Pinpoint the cell where the given text exists, returning its [X, Y] midpoint coordinate. 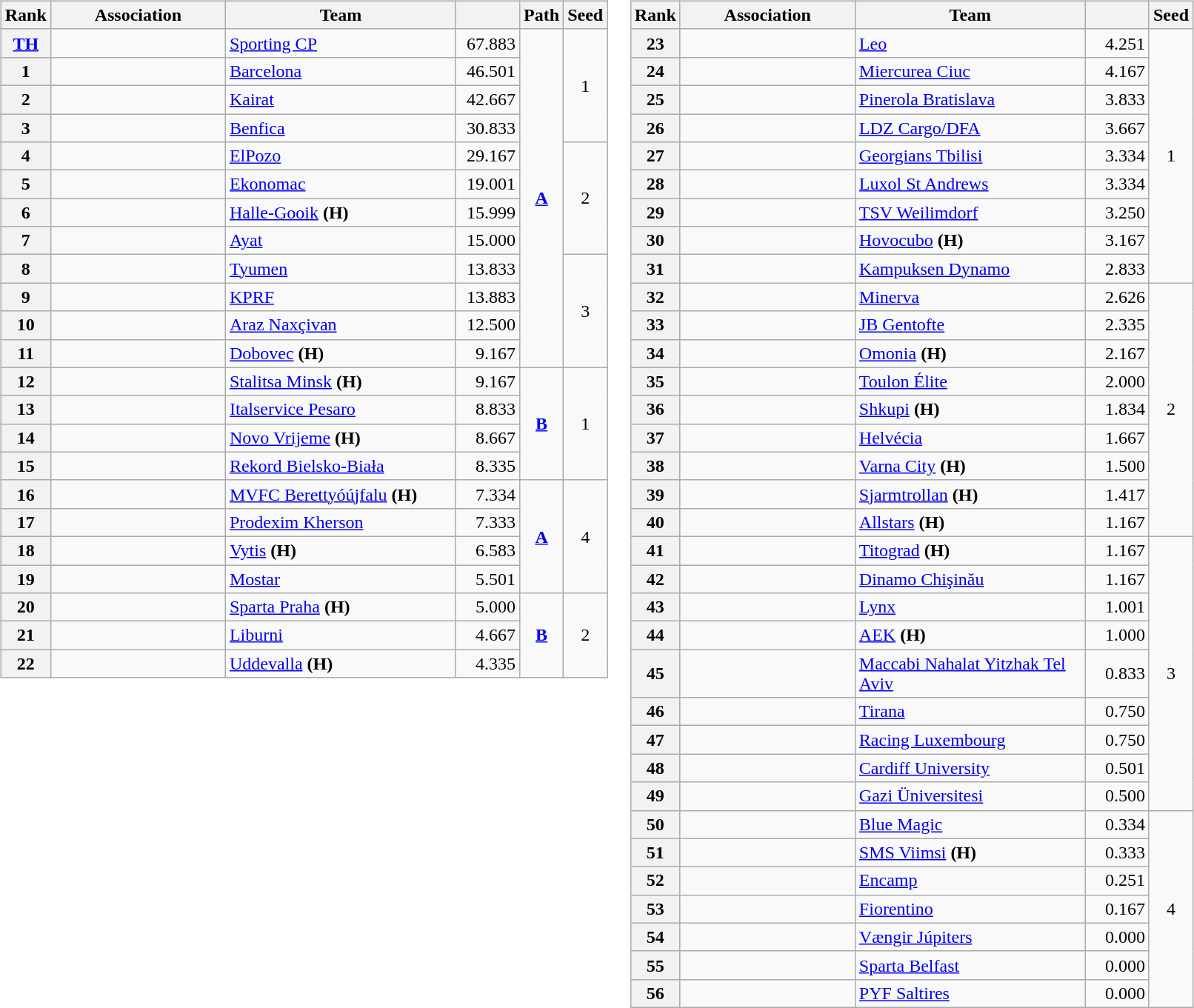
45 [655, 674]
Halle-Gooik (H) [341, 213]
35 [655, 381]
Blue Magic [970, 824]
5 [25, 184]
Maccabi Nahalat Yitzhak Tel Aviv [970, 674]
38 [655, 466]
5.501 [487, 578]
Encamp [970, 881]
53 [655, 909]
40 [655, 522]
18 [25, 550]
47 [655, 740]
0.334 [1117, 824]
46 [655, 712]
Mostar [341, 578]
Vængir Júpiters [970, 937]
Italservice Pesaro [341, 410]
Georgians Tbilisi [970, 156]
54 [655, 937]
Prodexim Kherson [341, 522]
36 [655, 410]
15.000 [487, 241]
Racing Luxembourg [970, 740]
Toulon Élite [970, 381]
3.250 [1117, 213]
19 [25, 578]
0.501 [1117, 768]
SMS Viimsi (H) [970, 852]
17 [25, 522]
6 [25, 213]
2.833 [1117, 269]
11 [25, 353]
16 [25, 494]
Helvécia [970, 438]
24 [655, 71]
Varna City (H) [970, 466]
Uddevalla (H) [341, 664]
12.500 [487, 325]
32 [655, 297]
4.335 [487, 664]
43 [655, 607]
Stalitsa Minsk (H) [341, 381]
34 [655, 353]
27 [655, 156]
7.333 [487, 522]
Minerva [970, 297]
1.667 [1117, 438]
Vytis (H) [341, 550]
25 [655, 99]
31 [655, 269]
33 [655, 325]
13.833 [487, 269]
Leo [970, 43]
MVFC Berettyóújfalu (H) [341, 494]
22 [25, 664]
49 [655, 796]
20 [25, 607]
Luxol St Andrews [970, 184]
Sparta Praha (H) [341, 607]
21 [25, 635]
LDZ Cargo/DFA [970, 128]
13.883 [487, 297]
19.001 [487, 184]
30.833 [487, 128]
AEK (H) [970, 635]
Sporting CP [341, 43]
Liburni [341, 635]
2.000 [1117, 381]
TH [25, 43]
1.001 [1117, 607]
Ekonomac [341, 184]
0.500 [1117, 796]
9 [25, 297]
Pinerola Bratislava [970, 99]
7 [25, 241]
Novo Vrijeme (H) [341, 438]
67.883 [487, 43]
Dinamo Chişinău [970, 578]
Kampuksen Dynamo [970, 269]
28 [655, 184]
26 [655, 128]
48 [655, 768]
42 [655, 578]
1.500 [1117, 466]
4.167 [1117, 71]
10 [25, 325]
Titograd (H) [970, 550]
Sjarmtrollan (H) [970, 494]
ElPozo [341, 156]
29 [655, 213]
8.833 [487, 410]
41 [655, 550]
51 [655, 852]
8.335 [487, 466]
0.167 [1117, 909]
Ayat [341, 241]
52 [655, 881]
Tirana [970, 712]
1.834 [1117, 410]
12 [25, 381]
Dobovec (H) [341, 353]
Kairat [341, 99]
1.417 [1117, 494]
44 [655, 635]
55 [655, 965]
50 [655, 824]
1.000 [1117, 635]
6.583 [487, 550]
3.167 [1117, 241]
14 [25, 438]
15.999 [487, 213]
Allstars (H) [970, 522]
Araz Naxçivan [341, 325]
13 [25, 410]
4.667 [487, 635]
Rekord Bielsko-Biała [341, 466]
Lynx [970, 607]
0.251 [1117, 881]
2.335 [1117, 325]
30 [655, 241]
2.626 [1117, 297]
Benfica [341, 128]
3.833 [1117, 99]
3.667 [1117, 128]
7.334 [487, 494]
Hovocubo (H) [970, 241]
TSV Weilimdorf [970, 213]
Omonia (H) [970, 353]
PYF Saltires [970, 993]
23 [655, 43]
Cardiff University [970, 768]
37 [655, 438]
Gazi Üniversitesi [970, 796]
Shkupi (H) [970, 410]
29.167 [487, 156]
0.333 [1117, 852]
Barcelona [341, 71]
5.000 [487, 607]
0.833 [1117, 674]
Fiorentino [970, 909]
JB Gentofte [970, 325]
Miercurea Ciuc [970, 71]
Tyumen [341, 269]
KPRF [341, 297]
39 [655, 494]
46.501 [487, 71]
2.167 [1117, 353]
Path [542, 15]
15 [25, 466]
Sparta Belfast [970, 965]
4.251 [1117, 43]
8.667 [487, 438]
42.667 [487, 99]
56 [655, 993]
8 [25, 269]
